Find where the given text appears and provide that cell's center as [X, Y] coordinate. 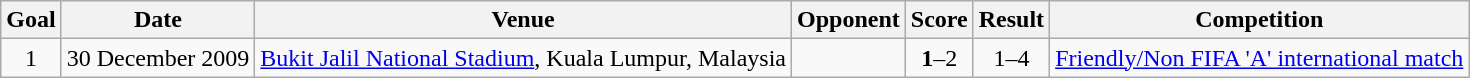
Friendly/Non FIFA 'A' international match [1260, 58]
Result [1011, 20]
Score [939, 20]
Date [158, 20]
1–4 [1011, 58]
Opponent [849, 20]
1 [31, 58]
Goal [31, 20]
Competition [1260, 20]
Bukit Jalil National Stadium, Kuala Lumpur, Malaysia [524, 58]
1–2 [939, 58]
30 December 2009 [158, 58]
Venue [524, 20]
